Detect which cell encompasses the target text, then output its (x, y) center coordinate. 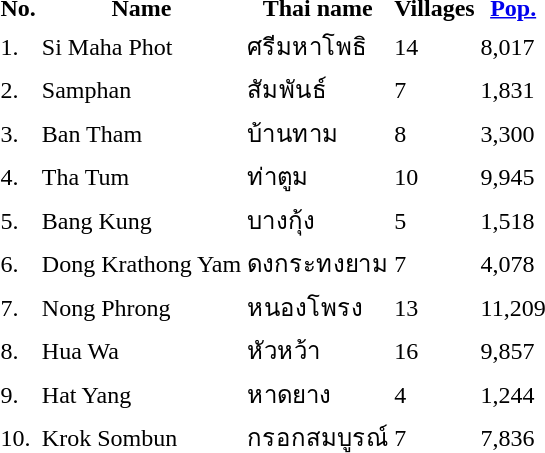
หัวหว้า (318, 350)
Bang Kung (141, 220)
บางกุ้ง (318, 220)
13 (434, 307)
ดงกระทงยาม (318, 264)
หาดยาง (318, 394)
4 (434, 394)
บ้านทาม (318, 133)
Nong Phrong (141, 307)
Ban Tham (141, 133)
10 (434, 176)
Hat Yang (141, 394)
ท่าตูม (318, 176)
สัมพันธ์ (318, 90)
8 (434, 133)
Tha Tum (141, 176)
5 (434, 220)
14 (434, 46)
Hua Wa (141, 350)
หนองโพรง (318, 307)
ศรีมหาโพธิ (318, 46)
16 (434, 350)
Si Maha Phot (141, 46)
Samphan (141, 90)
Dong Krathong Yam (141, 264)
